From the cell containing the given text, extract its center point as [x, y] coordinate. 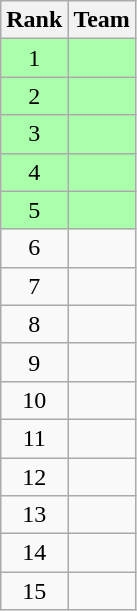
9 [34, 362]
15 [34, 591]
3 [34, 134]
1 [34, 58]
4 [34, 172]
8 [34, 324]
10 [34, 400]
6 [34, 248]
Rank [34, 20]
Team [102, 20]
7 [34, 286]
5 [34, 210]
2 [34, 96]
14 [34, 553]
13 [34, 515]
11 [34, 438]
12 [34, 477]
